Search for the cell housing the specified text and yield its (X, Y) center coordinate. 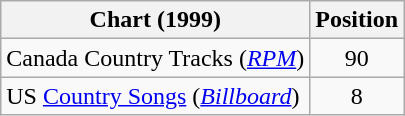
Position (357, 20)
Canada Country Tracks (RPM) (156, 58)
Chart (1999) (156, 20)
90 (357, 58)
US Country Songs (Billboard) (156, 96)
8 (357, 96)
